Provide the [x, y] coordinate of the cell's center where the given text is located.  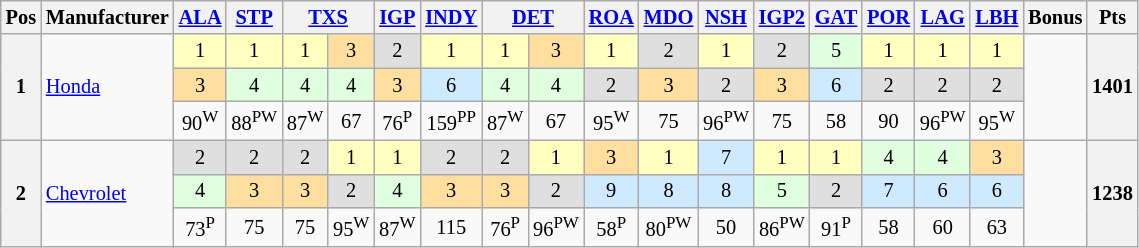
50 [726, 228]
1238 [1112, 193]
INDY [451, 17]
Chevrolet [108, 193]
GAT [836, 17]
90 [888, 120]
ALA [200, 17]
Pos [21, 17]
159PP [451, 120]
Manufacturer [108, 17]
86PW [782, 228]
ROA [612, 17]
58P [612, 228]
Pts [1112, 17]
60 [943, 228]
NSH [726, 17]
LBH [996, 17]
TXS [328, 17]
1401 [1112, 87]
90W [200, 120]
LAG [943, 17]
STP [254, 17]
80PW [669, 228]
9 [612, 191]
POR [888, 17]
91P [836, 228]
MDO [669, 17]
IGP [397, 17]
Honda [108, 87]
115 [451, 228]
IGP2 [782, 17]
88PW [254, 120]
73P [200, 228]
63 [996, 228]
Bonus [1055, 17]
DET [533, 17]
